Determine the (X, Y) coordinate at the center of the cell enclosing the given text.  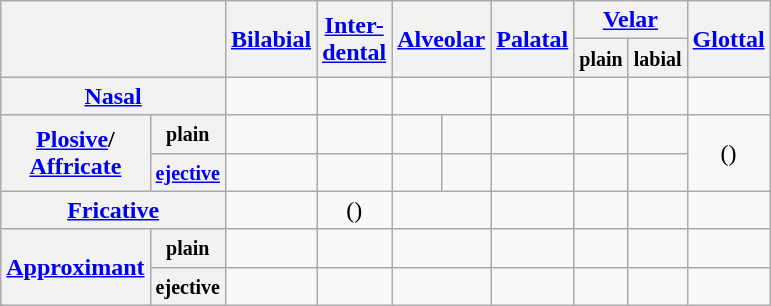
Alveolar (442, 39)
Fricative (114, 210)
Velar (630, 20)
Inter-dental (354, 39)
labial (658, 58)
Nasal (114, 96)
Approximant (76, 267)
Palatal (532, 39)
Bilabial (272, 39)
Plosive/Affricate (76, 153)
Glottal (728, 39)
